Detect which cell encompasses the target text, then output its [X, Y] center coordinate. 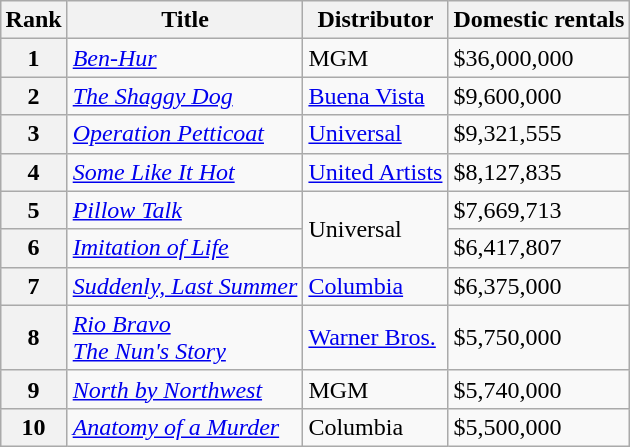
Rank [34, 20]
$5,750,000 [539, 338]
1 [34, 58]
Warner Bros. [376, 338]
8 [34, 338]
Imitation of Life [185, 248]
10 [34, 427]
5 [34, 210]
6 [34, 248]
The Shaggy Dog [185, 96]
$6,375,000 [539, 286]
Ben-Hur [185, 58]
$7,669,713 [539, 210]
Distributor [376, 20]
9 [34, 389]
Operation Petticoat [185, 134]
2 [34, 96]
$8,127,835 [539, 172]
Domestic rentals [539, 20]
Some Like It Hot [185, 172]
Suddenly, Last Summer [185, 286]
Rio BravoThe Nun's Story [185, 338]
North by Northwest [185, 389]
Anatomy of a Murder [185, 427]
4 [34, 172]
$6,417,807 [539, 248]
Pillow Talk [185, 210]
$9,600,000 [539, 96]
Title [185, 20]
United Artists [376, 172]
$5,500,000 [539, 427]
$5,740,000 [539, 389]
Buena Vista [376, 96]
3 [34, 134]
$9,321,555 [539, 134]
$36,000,000 [539, 58]
7 [34, 286]
